For the text-containing cell, return its midpoint in (x, y) coordinate format. 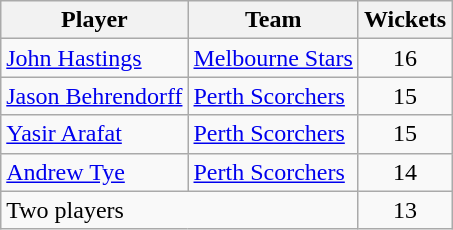
Team (273, 20)
16 (404, 58)
13 (404, 210)
Jason Behrendorff (94, 96)
Andrew Tye (94, 172)
John Hastings (94, 58)
Yasir Arafat (94, 134)
Two players (180, 210)
Wickets (404, 20)
Player (94, 20)
14 (404, 172)
Melbourne Stars (273, 58)
